Return [x, y] of the center of cell containing provided text 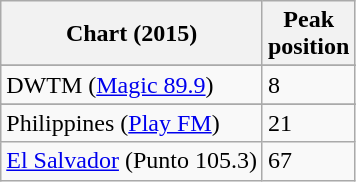
Philippines (Play FM) [132, 123]
El Salvador (Punto 105.3) [132, 161]
Peakposition [308, 34]
Chart (2015) [132, 34]
67 [308, 161]
21 [308, 123]
8 [308, 85]
DWTM (Magic 89.9) [132, 85]
